From the cell containing the given text, extract its center point as [X, Y] coordinate. 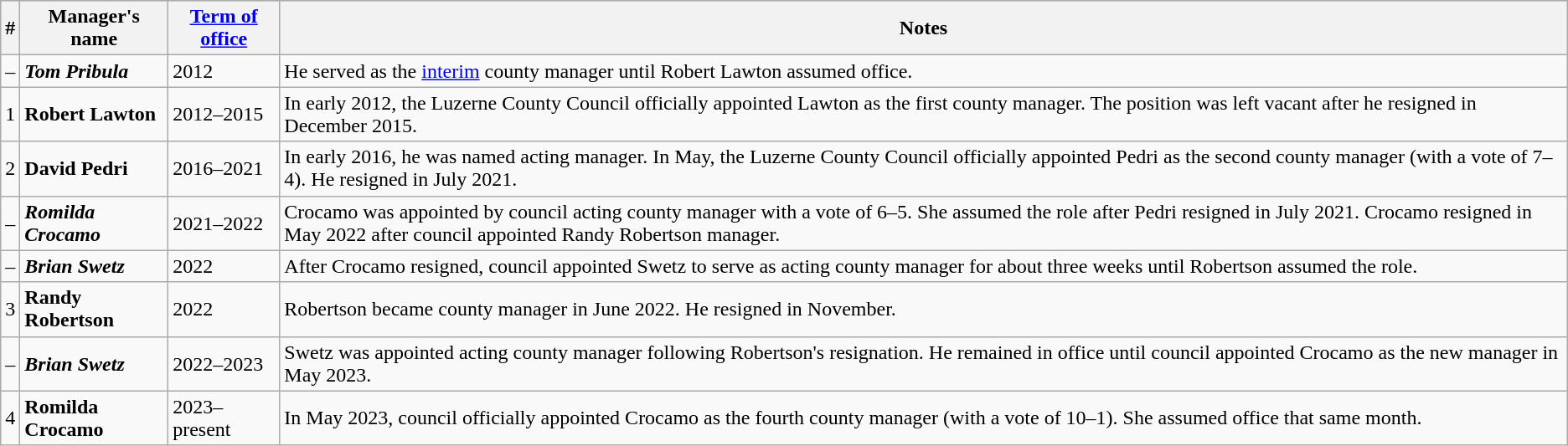
1 [10, 114]
2012 [224, 71]
In May 2023, council officially appointed Crocamo as the fourth county manager (with a vote of 10–1). She assumed office that same month. [923, 418]
2016–2021 [224, 169]
4 [10, 418]
2012–2015 [224, 114]
After Crocamo resigned, council appointed Swetz to serve as acting county manager for about three weeks until Robertson assumed the role. [923, 266]
Notes [923, 28]
Manager's name [94, 28]
2 [10, 169]
He served as the interim county manager until Robert Lawton assumed office. [923, 71]
2023–present [224, 418]
Tom Pribula [94, 71]
# [10, 28]
2021–2022 [224, 223]
2022–2023 [224, 363]
Term of office [224, 28]
Randy Robertson [94, 310]
3 [10, 310]
David Pedri [94, 169]
Robert Lawton [94, 114]
Robertson became county manager in June 2022. He resigned in November. [923, 310]
